Pinpoint the cell where the given text exists, returning its [x, y] midpoint coordinate. 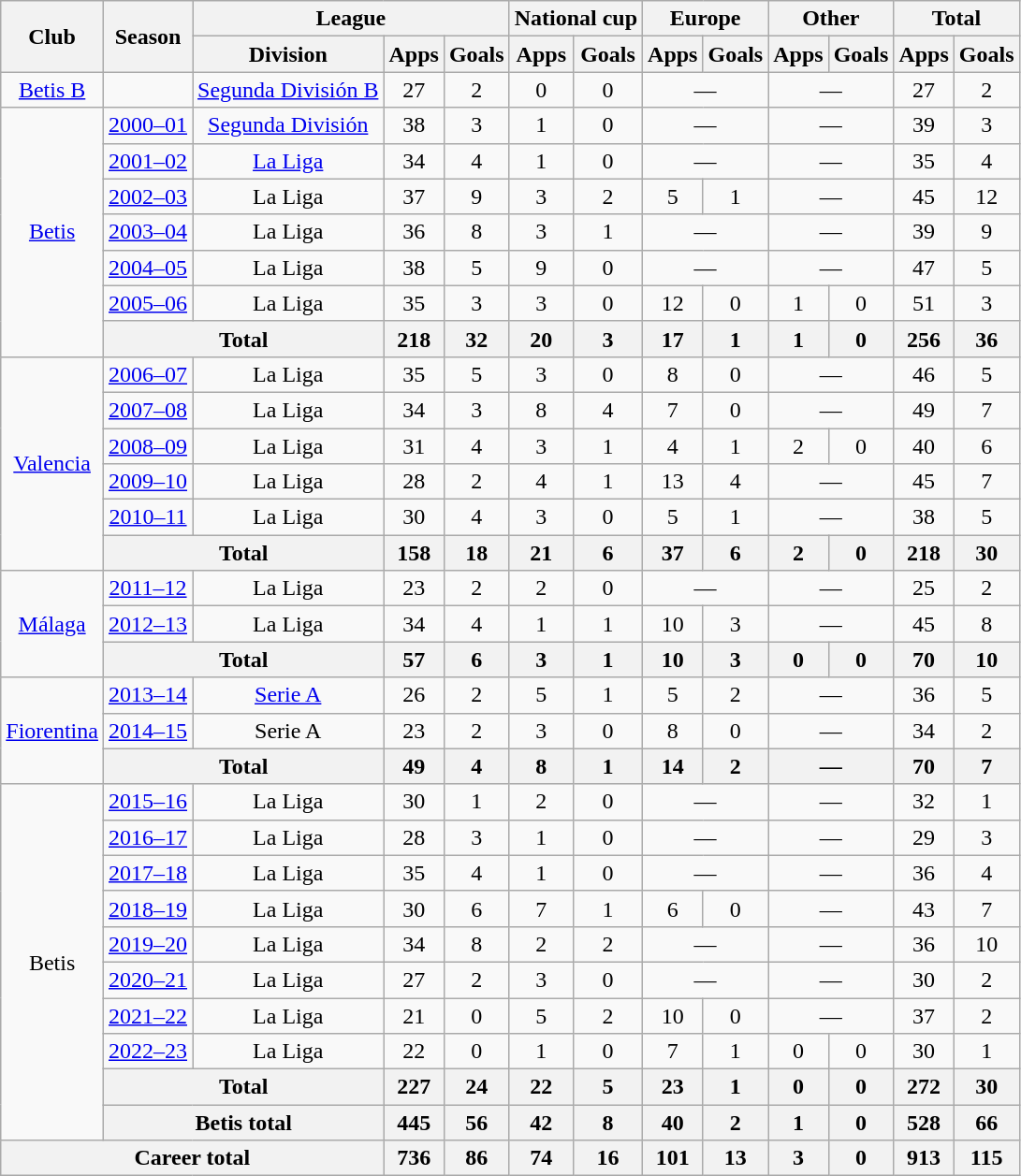
20 [541, 339]
74 [541, 1158]
Career total [193, 1158]
913 [924, 1158]
2018–19 [148, 908]
25 [924, 588]
227 [414, 1087]
42 [541, 1123]
Betis B [52, 90]
115 [986, 1158]
2017–18 [148, 873]
24 [476, 1087]
43 [924, 908]
47 [924, 268]
Division [288, 54]
2014–15 [148, 731]
Valencia [52, 463]
2011–12 [148, 588]
Season [148, 36]
2000–01 [148, 125]
46 [924, 374]
2004–05 [148, 268]
2020–21 [148, 980]
2021–22 [148, 1015]
736 [414, 1158]
26 [414, 695]
Europe [706, 19]
17 [673, 339]
2007–08 [148, 410]
2006–07 [148, 374]
Segunda División [288, 125]
51 [924, 303]
Fiorentina [52, 731]
16 [607, 1158]
445 [414, 1123]
2009–10 [148, 482]
2010–11 [148, 517]
29 [924, 837]
14 [673, 766]
Málaga [52, 624]
2022–23 [148, 1052]
2019–20 [148, 944]
31 [414, 446]
Betis total [243, 1123]
2001–02 [148, 161]
101 [673, 1158]
National cup [576, 19]
2012–13 [148, 624]
528 [924, 1123]
League [352, 19]
57 [414, 660]
2016–17 [148, 837]
2005–06 [148, 303]
Segunda División B [288, 90]
158 [414, 553]
18 [476, 553]
86 [476, 1158]
56 [476, 1123]
2003–04 [148, 232]
Club [52, 36]
2015–16 [148, 802]
256 [924, 339]
66 [986, 1123]
2002–03 [148, 196]
2013–14 [148, 695]
2008–09 [148, 446]
272 [924, 1087]
Other [831, 19]
